Scan for the cell matching the given text and deliver its (x, y) coordinate at center. 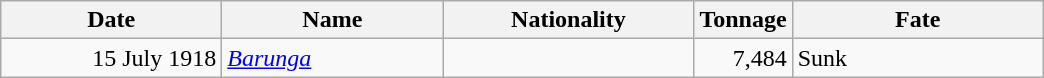
Sunk (918, 58)
7,484 (743, 58)
Name (332, 20)
Tonnage (743, 20)
Barunga (332, 58)
Fate (918, 20)
15 July 1918 (112, 58)
Nationality (568, 20)
Date (112, 20)
